From the cell containing the given text, extract its center point as (x, y) coordinate. 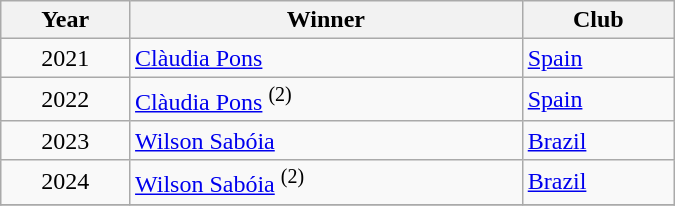
2024 (66, 182)
Year (66, 20)
Wilson Sabóia (326, 140)
Clàudia Pons (2) (326, 100)
2021 (66, 58)
2022 (66, 100)
Winner (326, 20)
Clàudia Pons (326, 58)
Club (598, 20)
Wilson Sabóia (2) (326, 182)
2023 (66, 140)
